Determine the [X, Y] coordinate at the center of the cell enclosing the given text.  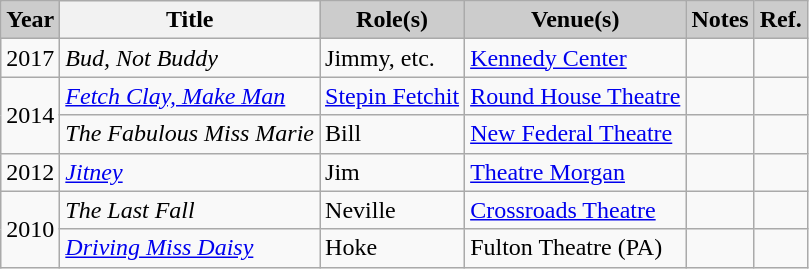
2010 [30, 229]
The Last Fall [190, 210]
Ref. [780, 20]
2017 [30, 58]
Kennedy Center [576, 58]
Round House Theatre [576, 96]
2012 [30, 172]
Venue(s) [576, 20]
Jim [392, 172]
New Federal Theatre [576, 134]
Jitney [190, 172]
Fulton Theatre (PA) [576, 248]
Driving Miss Daisy [190, 248]
Bud, Not Buddy [190, 58]
Crossroads Theatre [576, 210]
Fetch Clay, Make Man [190, 96]
Hoke [392, 248]
Role(s) [392, 20]
Neville [392, 210]
Stepin Fetchit [392, 96]
The Fabulous Miss Marie [190, 134]
Bill [392, 134]
Title [190, 20]
Year [30, 20]
Jimmy, etc. [392, 58]
Theatre Morgan [576, 172]
Notes [720, 20]
2014 [30, 115]
